Locate the cell with the specified text and output its [X, Y] center coordinate. 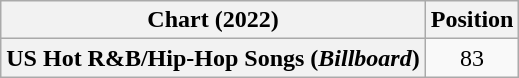
Position [472, 20]
83 [472, 58]
US Hot R&B/Hip-Hop Songs (Billboard) [213, 58]
Chart (2022) [213, 20]
